For the text-containing cell, return its midpoint in (x, y) coordinate format. 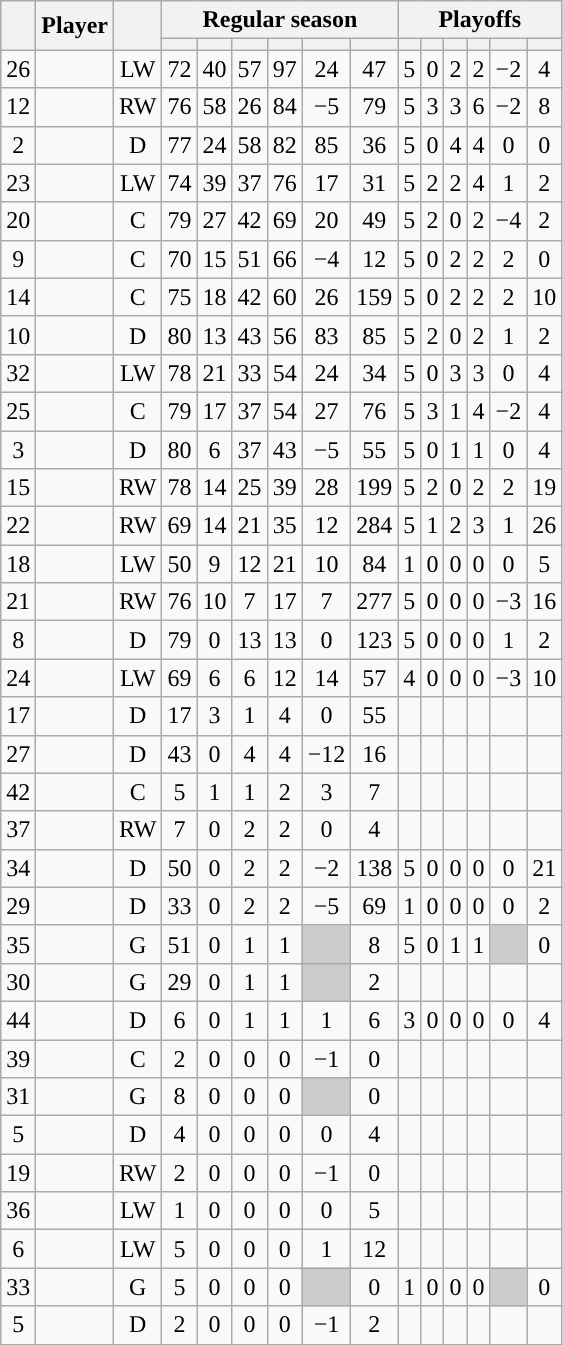
77 (180, 145)
277 (374, 602)
97 (284, 69)
Regular season (280, 20)
40 (214, 69)
66 (284, 259)
22 (18, 526)
47 (374, 69)
23 (18, 183)
123 (374, 640)
60 (284, 297)
32 (18, 373)
199 (374, 488)
30 (18, 982)
−12 (326, 754)
74 (180, 183)
138 (374, 868)
159 (374, 297)
Player (75, 26)
82 (284, 145)
Playoffs (480, 20)
75 (180, 297)
70 (180, 259)
56 (284, 335)
49 (374, 221)
28 (326, 488)
83 (326, 335)
72 (180, 69)
284 (374, 526)
44 (18, 1020)
